Scan for the cell matching the given text and deliver its [x, y] coordinate at center. 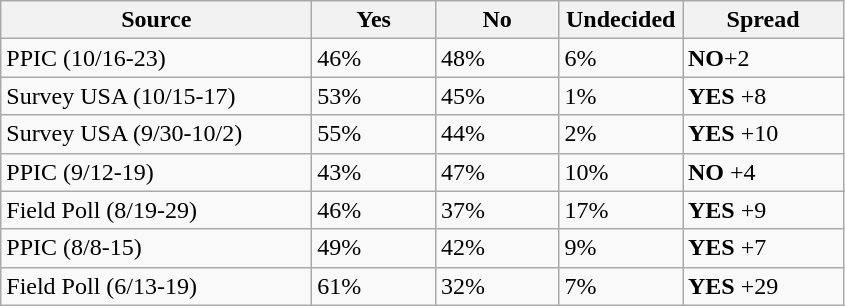
9% [621, 248]
49% [374, 248]
53% [374, 96]
7% [621, 286]
43% [374, 172]
PPIC (8/8-15) [156, 248]
44% [497, 134]
32% [497, 286]
NO +4 [762, 172]
10% [621, 172]
48% [497, 58]
YES +29 [762, 286]
YES +8 [762, 96]
2% [621, 134]
YES +7 [762, 248]
NO+2 [762, 58]
Field Poll (6/13-19) [156, 286]
Yes [374, 20]
42% [497, 248]
61% [374, 286]
17% [621, 210]
Spread [762, 20]
PPIC (10/16-23) [156, 58]
55% [374, 134]
Source [156, 20]
Survey USA (9/30-10/2) [156, 134]
Survey USA (10/15-17) [156, 96]
45% [497, 96]
Undecided [621, 20]
YES +10 [762, 134]
YES +9 [762, 210]
Field Poll (8/19-29) [156, 210]
37% [497, 210]
PPIC (9/12-19) [156, 172]
1% [621, 96]
6% [621, 58]
No [497, 20]
47% [497, 172]
